Extract the [x, y] coordinate from the center of the cell holding the provided text.  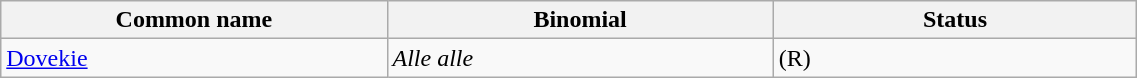
Common name [194, 20]
Alle alle [580, 58]
Dovekie [194, 58]
Binomial [580, 20]
Status [955, 20]
(R) [955, 58]
